Scan for the cell matching the given text and deliver its [x, y] coordinate at center. 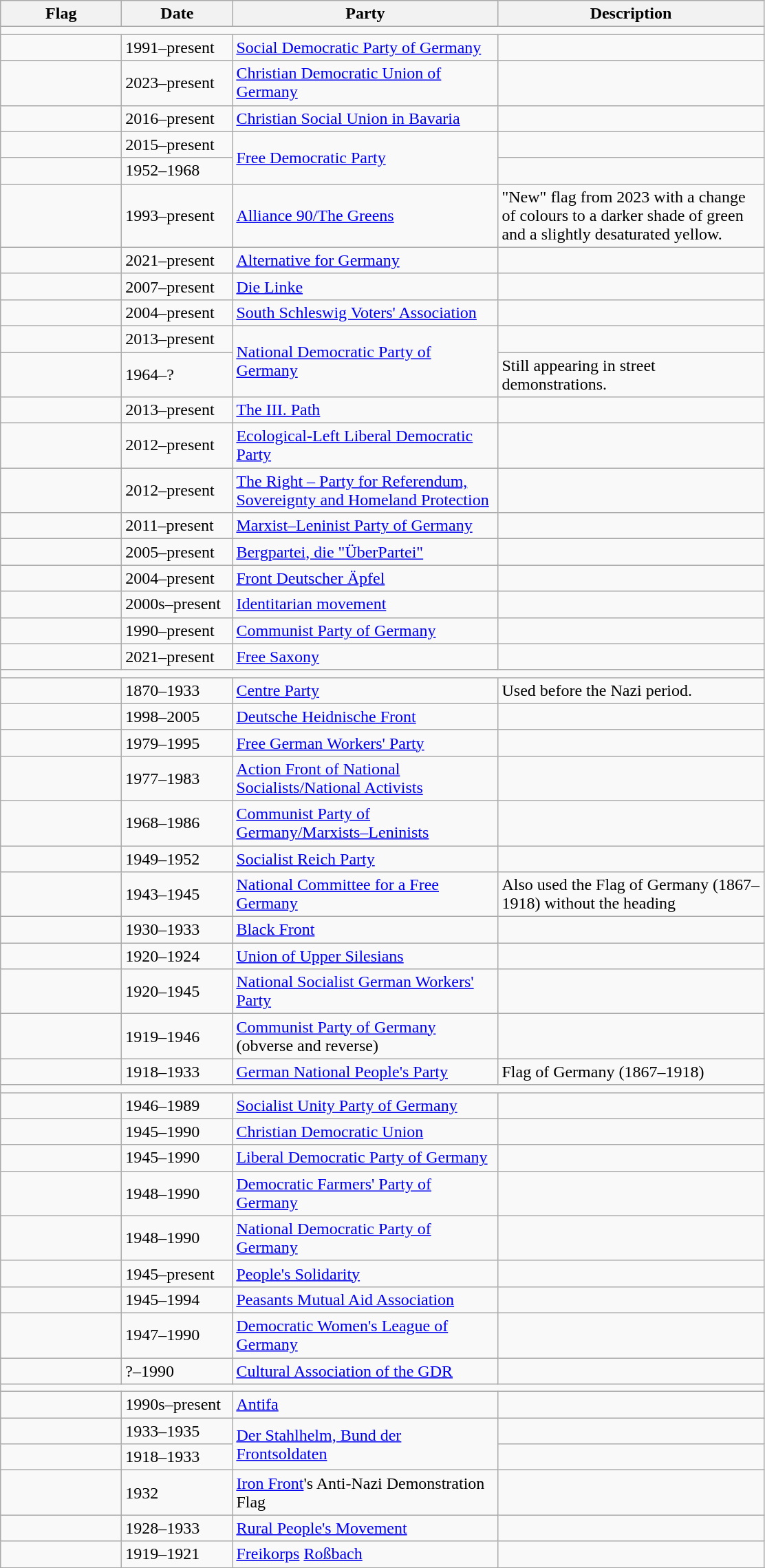
1933–1935 [177, 1431]
1990s–present [177, 1405]
Bergpartei, die "ÜberPartei" [365, 552]
Rural People's Movement [365, 1528]
Peasants Mutual Aid Association [365, 1300]
2016–present [177, 118]
German National People's Party [365, 1072]
Communist Party of Germany [365, 631]
National Socialist German Workers' Party [365, 991]
Action Front of National Socialists/National Activists [365, 778]
Alternative for Germany [365, 260]
2011–present [177, 526]
Union of Upper Silesians [365, 956]
Party [365, 14]
1947–1990 [177, 1335]
1998–2005 [177, 717]
Flag of Germany (1867–1918) [631, 1072]
1991–present [177, 47]
Ecological-Left Liberal Democratic Party [365, 446]
National Committee for a Free Germany [365, 895]
1964–? [177, 374]
1943–1945 [177, 895]
1977–1983 [177, 778]
Democratic Farmers' Party of Germany [365, 1194]
Social Democratic Party of Germany [365, 47]
2000s–present [177, 604]
Black Front [365, 930]
Marxist–Leninist Party of Germany [365, 526]
1968–1986 [177, 823]
Free Saxony [365, 657]
1946–1989 [177, 1105]
Description [631, 14]
1930–1933 [177, 930]
2023–present [177, 83]
Free Democratic Party [365, 158]
1920–1924 [177, 956]
Front Deutscher Äpfel [365, 578]
2005–present [177, 552]
Identitarian movement [365, 604]
1919–1946 [177, 1037]
1945–1994 [177, 1300]
Freikorps Roßbach [365, 1554]
1932 [177, 1492]
Christian Democratic Union [365, 1132]
Also used the Flag of Germany (1867–1918) without the heading [631, 895]
Antifa [365, 1405]
Socialist Unity Party of Germany [365, 1105]
Communist Party of Germany/Marxists–Leninists [365, 823]
2015–present [177, 145]
South Schleswig Voters' Association [365, 312]
1979–1995 [177, 743]
Christian Democratic Union of Germany [365, 83]
Free German Workers' Party [365, 743]
Liberal Democratic Party of Germany [365, 1158]
"New" flag from 2023 with a change of colours to a darker shade of green and a slightly desaturated yellow. [631, 215]
Centre Party [365, 690]
Die Linke [365, 286]
Cultural Association of the GDR [365, 1370]
1870–1933 [177, 690]
Socialist Reich Party [365, 858]
1928–1933 [177, 1528]
Alliance 90/The Greens [365, 215]
?–1990 [177, 1370]
1919–1921 [177, 1554]
Democratic Women's League of Germany [365, 1335]
1949–1952 [177, 858]
2007–present [177, 286]
Iron Front's Anti-Nazi Demonstration Flag [365, 1492]
Der Stahlhelm, Bund der Frontsoldaten [365, 1444]
Communist Party of Germany (obverse and reverse) [365, 1037]
The III. Path [365, 410]
Deutsche Heidnische Front [365, 717]
Flag [61, 14]
Date [177, 14]
1945–present [177, 1273]
1993–present [177, 215]
1920–1945 [177, 991]
Christian Social Union in Bavaria [365, 118]
Used before the Nazi period. [631, 690]
Still appearing in street demonstrations. [631, 374]
The Right – Party for Referendum, Sovereignty and Homeland Protection [365, 490]
1952–1968 [177, 171]
People's Solidarity [365, 1273]
1990–present [177, 631]
